Extract the [x, y] coordinate from the center of the cell holding the provided text.  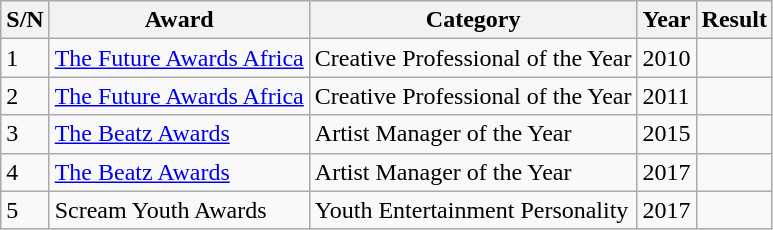
3 [25, 134]
1 [25, 58]
2015 [666, 134]
2011 [666, 96]
Category [473, 20]
Year [666, 20]
Youth Entertainment Personality [473, 210]
4 [25, 172]
2010 [666, 58]
2 [25, 96]
Result [734, 20]
Award [179, 20]
S/N [25, 20]
5 [25, 210]
Scream Youth Awards [179, 210]
